Return [X, Y] of the center of cell containing provided text 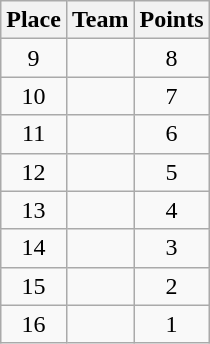
8 [172, 58]
7 [172, 96]
2 [172, 286]
10 [34, 96]
1 [172, 324]
16 [34, 324]
3 [172, 248]
14 [34, 248]
Team [100, 20]
15 [34, 286]
12 [34, 172]
Points [172, 20]
11 [34, 134]
6 [172, 134]
4 [172, 210]
Place [34, 20]
9 [34, 58]
13 [34, 210]
5 [172, 172]
